Return [x, y] of the center of cell containing provided text 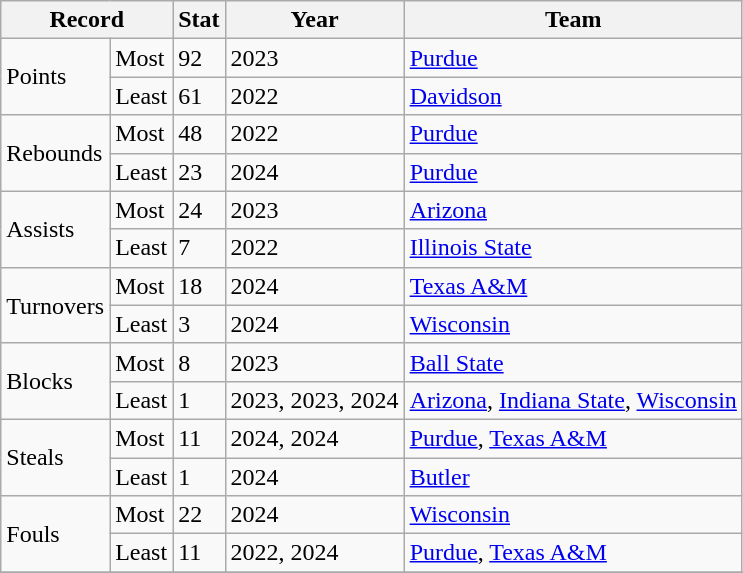
23 [199, 172]
Year [314, 20]
8 [199, 362]
Record [87, 20]
Blocks [56, 381]
Texas A&M [573, 286]
Fouls [56, 534]
Illinois State [573, 248]
Rebounds [56, 153]
48 [199, 134]
Turnovers [56, 305]
2024, 2024 [314, 438]
Davidson [573, 96]
24 [199, 210]
2022, 2024 [314, 553]
3 [199, 324]
Stat [199, 20]
Team [573, 20]
7 [199, 248]
92 [199, 58]
Arizona, Indiana State, Wisconsin [573, 400]
Steals [56, 457]
Ball State [573, 362]
22 [199, 515]
Butler [573, 477]
Points [56, 77]
Arizona [573, 210]
Assists [56, 229]
18 [199, 286]
2023, 2023, 2024 [314, 400]
61 [199, 96]
